Locate the cell with the specified text and output its [x, y] center coordinate. 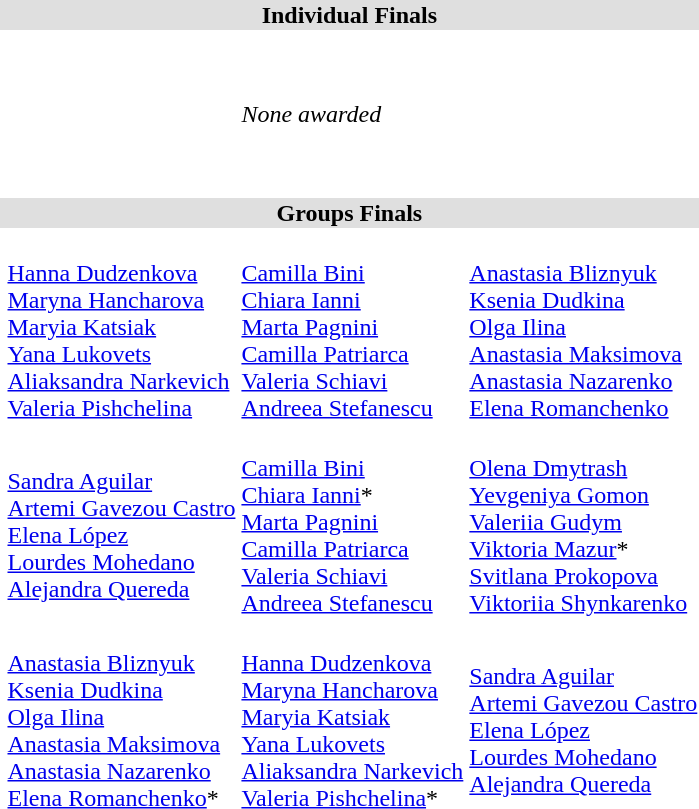
Anastasia BliznyukKsenia DudkinaOlga IlinaAnastasia MaksimovaAnastasia NazarenkoElena Romanchenko [584, 327]
Individual Finals [350, 15]
Camilla BiniChiara IanniMarta PagniniCamilla PatriarcaValeria SchiaviAndreea Stefanescu [352, 327]
Hanna DudzenkovaMaryna HancharovaMaryia KatsiakYana LukovetsAliaksandra NarkevichValeria Pishchelina [122, 327]
Olena DmytrashYevgeniya GomonValeriia GudymViktoria Mazur*Svitlana Prokopova Viktoriia Shynkarenko [584, 522]
Groups Finals [350, 213]
Sandra AguilarArtemi Gavezou CastroElena LópezLourdes MohedanoAlejandra Quereda [122, 522]
Camilla BiniChiara Ianni*Marta PagniniCamilla PatriarcaValeria SchiaviAndreea Stefanescu [352, 522]
None awarded [352, 114]
